Scan for the cell matching the given text and deliver its (x, y) coordinate at center. 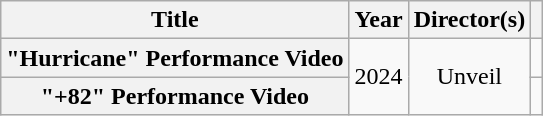
Title (175, 20)
Unveil (470, 77)
Director(s) (470, 20)
"Hurricane" Performance Video (175, 58)
Year (378, 20)
"+82" Performance Video (175, 96)
2024 (378, 77)
